For the text-containing cell, return its midpoint in [X, Y] coordinate format. 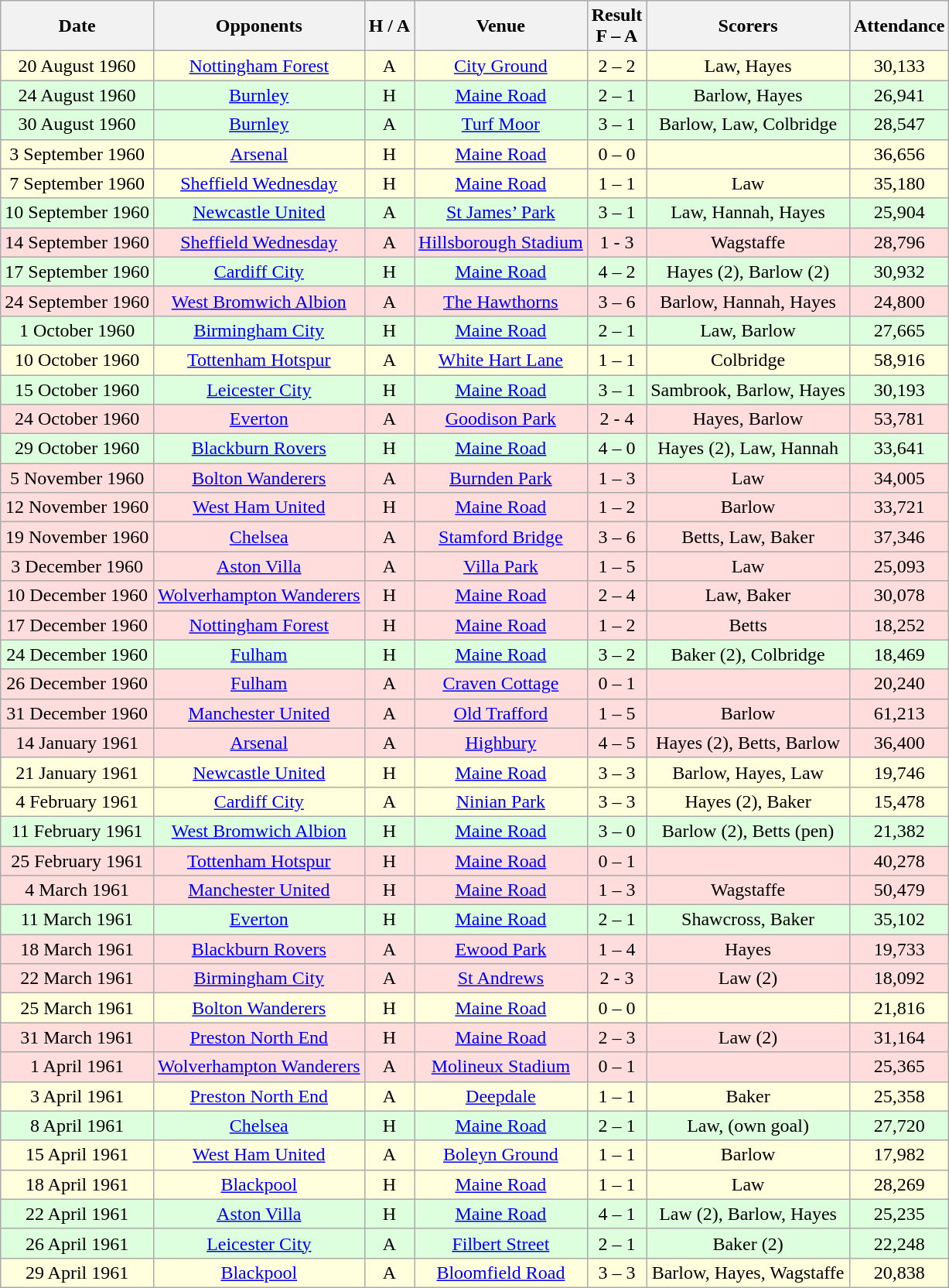
2 – 4 [616, 596]
18 April 1961 [77, 1184]
1 – 4 [616, 949]
24 September 1960 [77, 301]
2 - 3 [616, 979]
Turf Moor [501, 125]
19,746 [899, 772]
36,656 [899, 154]
Opponents [258, 26]
3 – 0 [616, 831]
25,904 [899, 213]
14 January 1961 [77, 743]
Venue [501, 26]
36,400 [899, 743]
25,365 [899, 1067]
24 December 1960 [77, 654]
5 November 1960 [77, 478]
Baker (2) [749, 1243]
Colbridge [749, 360]
24 October 1960 [77, 419]
Law, Baker [749, 596]
Betts [749, 625]
18,252 [899, 625]
Villa Park [501, 566]
Barlow, Hayes [749, 95]
26,941 [899, 95]
4 – 5 [616, 743]
3 September 1960 [77, 154]
Shawcross, Baker [749, 920]
4 February 1961 [77, 801]
Law, Barlow [749, 330]
37,346 [899, 537]
Betts, Law, Baker [749, 537]
10 September 1960 [77, 213]
Date [77, 26]
Bloomfield Road [501, 1273]
1 October 1960 [77, 330]
11 March 1961 [77, 920]
1 - 3 [616, 242]
Barlow (2), Betts (pen) [749, 831]
Law, (own goal) [749, 1126]
29 April 1961 [77, 1273]
28,796 [899, 242]
34,005 [899, 478]
2 – 2 [616, 66]
27,720 [899, 1126]
30,193 [899, 389]
Law, Hannah, Hayes [749, 213]
19 November 1960 [77, 537]
30,932 [899, 272]
31,164 [899, 1037]
Sambrook, Barlow, Hayes [749, 389]
18,469 [899, 654]
21 January 1961 [77, 772]
20,240 [899, 684]
27,665 [899, 330]
17 December 1960 [77, 625]
Hayes (2), Baker [749, 801]
14 September 1960 [77, 242]
Molineux Stadium [501, 1067]
Hillsborough Stadium [501, 242]
15 April 1961 [77, 1155]
28,269 [899, 1184]
30,133 [899, 66]
Boleyn Ground [501, 1155]
15,478 [899, 801]
City Ground [501, 66]
ResultF – A [616, 26]
7 September 1960 [77, 183]
3 April 1961 [77, 1096]
35,102 [899, 920]
Hayes (2), Barlow (2) [749, 272]
25,358 [899, 1096]
Scorers [749, 26]
4 – 1 [616, 1214]
61,213 [899, 713]
22,248 [899, 1243]
Barlow, Law, Colbridge [749, 125]
Deepdale [501, 1096]
28,547 [899, 125]
11 February 1961 [77, 831]
35,180 [899, 183]
3 – 2 [616, 654]
H / A [389, 26]
2 - 4 [616, 419]
The Hawthorns [501, 301]
33,641 [899, 449]
Baker (2), Colbridge [749, 654]
Old Trafford [501, 713]
8 April 1961 [77, 1126]
Filbert Street [501, 1243]
Ninian Park [501, 801]
1 April 1961 [77, 1067]
Ewood Park [501, 949]
10 October 1960 [77, 360]
Barlow, Hannah, Hayes [749, 301]
St Andrews [501, 979]
Barlow, Hayes, Law [749, 772]
Baker [749, 1096]
Law, Hayes [749, 66]
29 October 1960 [77, 449]
2 – 3 [616, 1037]
White Hart Lane [501, 360]
4 – 2 [616, 272]
25,093 [899, 566]
4 March 1961 [77, 890]
25 March 1961 [77, 1008]
Barlow, Hayes, Wagstaffe [749, 1273]
40,278 [899, 861]
12 November 1960 [77, 507]
30 August 1960 [77, 125]
17 September 1960 [77, 272]
Stamford Bridge [501, 537]
20 August 1960 [77, 66]
25 February 1961 [77, 861]
Hayes (2), Betts, Barlow [749, 743]
Burnden Park [501, 478]
24,800 [899, 301]
19,733 [899, 949]
53,781 [899, 419]
25,235 [899, 1214]
22 April 1961 [77, 1214]
18,092 [899, 979]
26 December 1960 [77, 684]
21,382 [899, 831]
St James’ Park [501, 213]
Hayes [749, 949]
22 March 1961 [77, 979]
58,916 [899, 360]
21,816 [899, 1008]
18 March 1961 [77, 949]
33,721 [899, 507]
31 December 1960 [77, 713]
17,982 [899, 1155]
15 October 1960 [77, 389]
Craven Cottage [501, 684]
Attendance [899, 26]
Goodison Park [501, 419]
30,078 [899, 596]
Highbury [501, 743]
4 – 0 [616, 449]
Hayes, Barlow [749, 419]
10 December 1960 [77, 596]
31 March 1961 [77, 1037]
26 April 1961 [77, 1243]
Hayes (2), Law, Hannah [749, 449]
Law (2), Barlow, Hayes [749, 1214]
50,479 [899, 890]
3 December 1960 [77, 566]
20,838 [899, 1273]
24 August 1960 [77, 95]
